Capture the cell that displays the provided text and extract its [x, y] central coordinate. 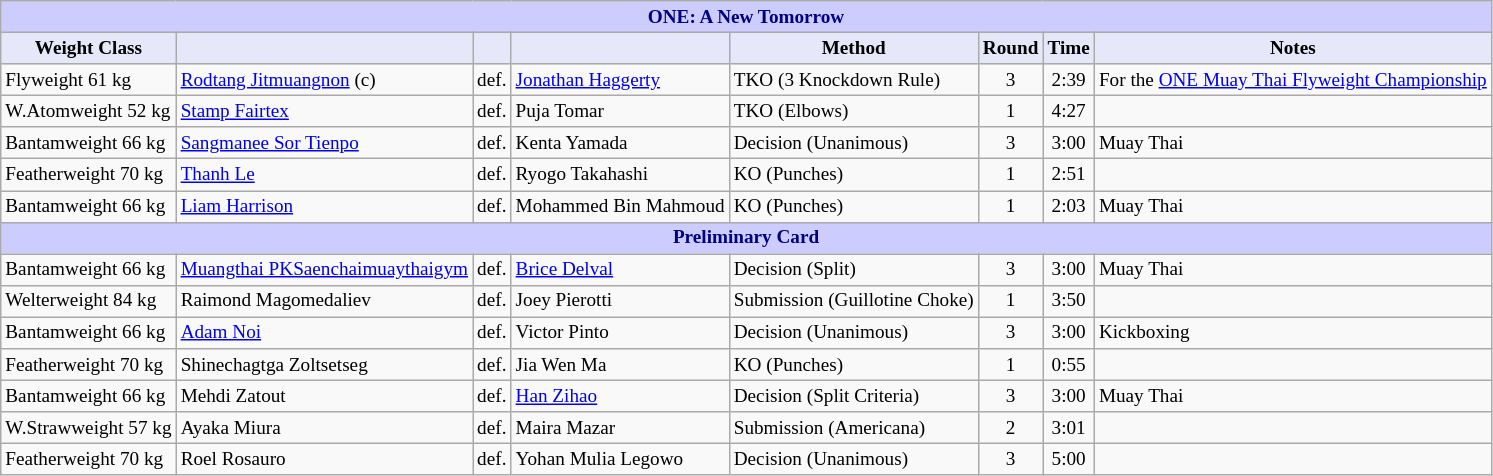
Preliminary Card [746, 238]
Mehdi Zatout [324, 396]
Decision (Split Criteria) [854, 396]
ONE: A New Tomorrow [746, 17]
Jonathan Haggerty [620, 80]
Sangmanee Sor Tienpo [324, 143]
Ryogo Takahashi [620, 175]
Shinechagtga Zoltsetseg [324, 365]
Muangthai PKSaenchaimuaythaigym [324, 270]
Kickboxing [1292, 333]
3:01 [1068, 428]
2:03 [1068, 206]
Flyweight 61 kg [88, 80]
Round [1010, 48]
Yohan Mulia Legowo [620, 460]
Kenta Yamada [620, 143]
Decision (Split) [854, 270]
Joey Pierotti [620, 301]
Roel Rosauro [324, 460]
Notes [1292, 48]
5:00 [1068, 460]
Puja Tomar [620, 111]
Adam Noi [324, 333]
Victor Pinto [620, 333]
W.Atomweight 52 kg [88, 111]
Thanh Le [324, 175]
Time [1068, 48]
Stamp Fairtex [324, 111]
Maira Mazar [620, 428]
Mohammed Bin Mahmoud [620, 206]
For the ONE Muay Thai Flyweight Championship [1292, 80]
Method [854, 48]
2:39 [1068, 80]
0:55 [1068, 365]
3:50 [1068, 301]
Jia Wen Ma [620, 365]
Submission (Americana) [854, 428]
Rodtang Jitmuangnon (c) [324, 80]
2:51 [1068, 175]
W.Strawweight 57 kg [88, 428]
4:27 [1068, 111]
Han Zihao [620, 396]
TKO (Elbows) [854, 111]
Raimond Magomedaliev [324, 301]
Submission (Guillotine Choke) [854, 301]
Ayaka Miura [324, 428]
Welterweight 84 kg [88, 301]
Weight Class [88, 48]
2 [1010, 428]
Liam Harrison [324, 206]
TKO (3 Knockdown Rule) [854, 80]
Brice Delval [620, 270]
